Return (x, y) of the center of cell containing provided text 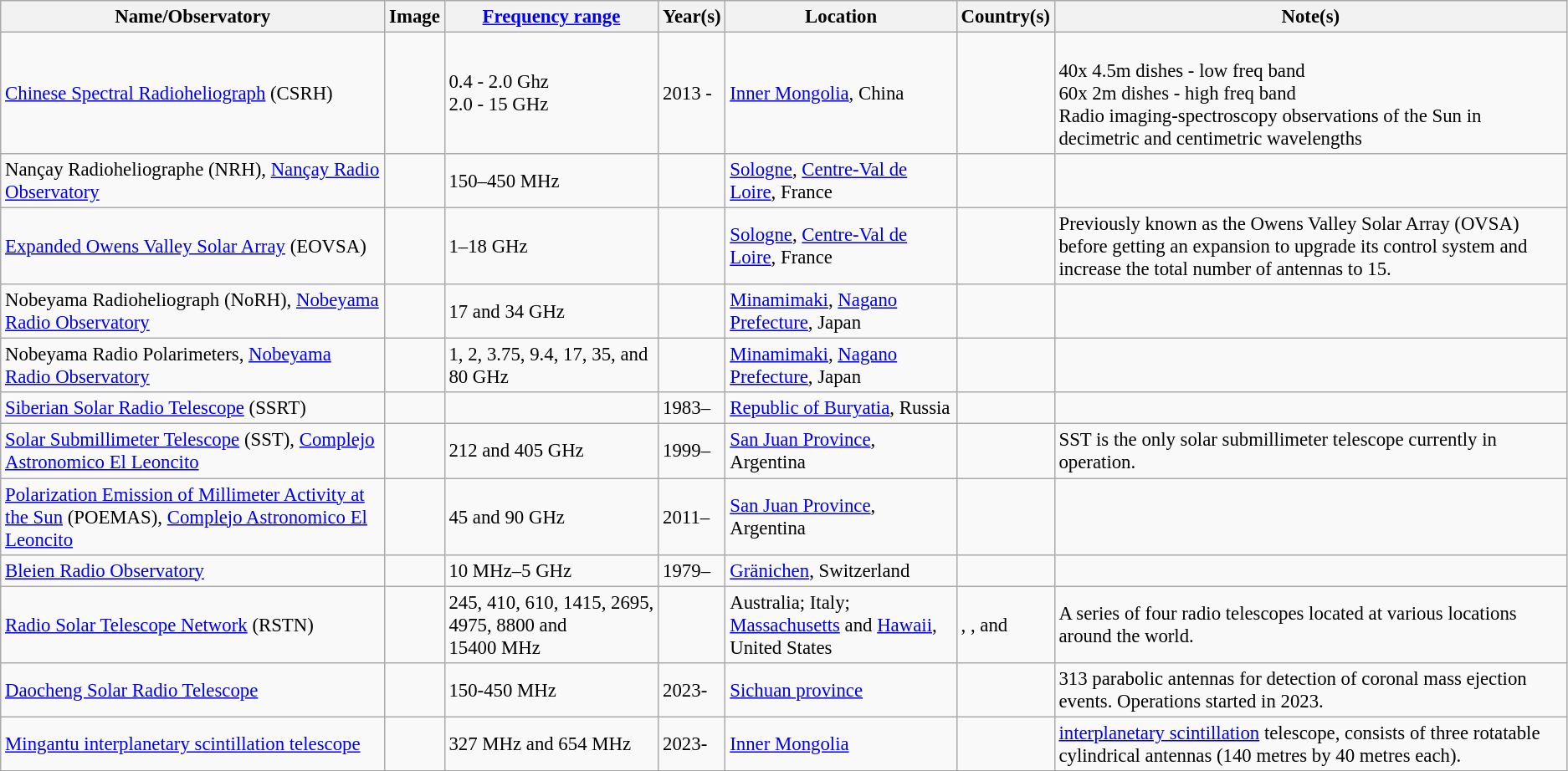
Sichuan province (841, 689)
1983– (692, 409)
10 MHz–5 GHz (551, 570)
1979– (692, 570)
Polarization Emission of Millimeter Activity at the Sun (POEMAS), Complejo Astronomico El Leoncito (192, 517)
Expanded Owens Valley Solar Array (EOVSA) (192, 247)
2011– (692, 517)
Mingantu interplanetary scintillation telescope (192, 744)
212 and 405 GHz (551, 452)
Nobeyama Radioheliograph (NoRH), Nobeyama Radio Observatory (192, 311)
150-450 MHz (551, 689)
SST is the only solar submillimeter telescope currently in operation. (1310, 452)
Nançay Radioheliographe (NRH), Nançay Radio Observatory (192, 181)
17 and 34 GHz (551, 311)
Inner Mongolia, China (841, 94)
Chinese Spectral Radioheliograph (CSRH) (192, 94)
Radio Solar Telescope Network (RSTN) (192, 625)
Daocheng Solar Radio Telescope (192, 689)
Gränichen, Switzerland (841, 570)
Note(s) (1310, 17)
327 MHz and 654 MHz (551, 744)
Nobeyama Radio Polarimeters, Nobeyama Radio Observatory (192, 366)
245, 410, 610, 1415, 2695, 4975, 8800 and 15400 MHz (551, 625)
, , and (1006, 625)
2013 - (692, 94)
Country(s) (1006, 17)
Name/Observatory (192, 17)
Inner Mongolia (841, 744)
Bleien Radio Observatory (192, 570)
0.4 - 2.0 Ghz2.0 - 15 GHz (551, 94)
Republic of Buryatia, Russia (841, 409)
1–18 GHz (551, 247)
313 parabolic antennas for detection of coronal mass ejection events. Operations started in 2023. (1310, 689)
Year(s) (692, 17)
interplanetary scintillation telescope, consists of three rotatable cylindrical antennas (140 metres by 40 metres each). (1310, 744)
A series of four radio telescopes located at various locations around the world. (1310, 625)
1, 2, 3.75, 9.4, 17, 35, and 80 GHz (551, 366)
Solar Submillimeter Telescope (SST), Complejo Astronomico El Leoncito (192, 452)
Location (841, 17)
Australia; Italy; Massachusetts and Hawaii, United States (841, 625)
150–450 MHz (551, 181)
Image (415, 17)
Frequency range (551, 17)
Siberian Solar Radio Telescope (SSRT) (192, 409)
1999– (692, 452)
45 and 90 GHz (551, 517)
